Identify which cell holds the provided text, then report its [X, Y] central coordinate. 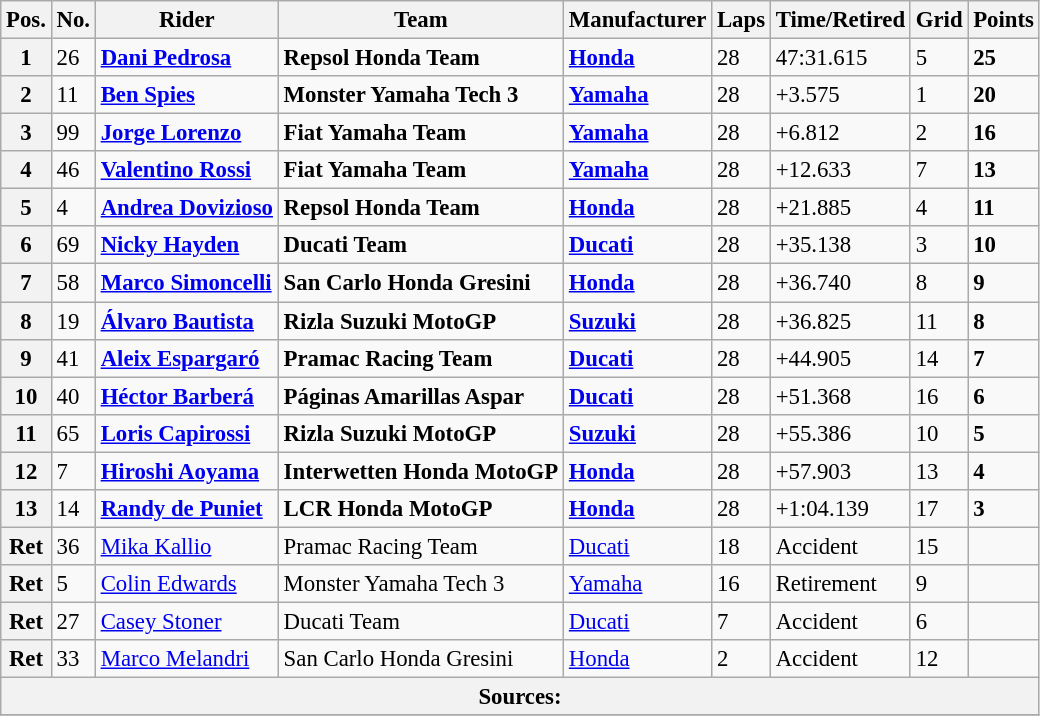
25 [1004, 58]
Nicky Hayden [186, 245]
20 [1004, 95]
+1:04.139 [840, 509]
Colin Edwards [186, 584]
Rider [186, 20]
Laps [742, 20]
27 [73, 621]
+51.368 [840, 396]
+36.825 [840, 321]
Loris Capirossi [186, 433]
47:31.615 [840, 58]
99 [73, 133]
Sources: [520, 697]
Randy de Puniet [186, 509]
19 [73, 321]
Hiroshi Aoyama [186, 471]
+57.903 [840, 471]
Páginas Amarillas Aspar [420, 396]
+3.575 [840, 95]
Álvaro Bautista [186, 321]
+6.812 [840, 133]
+36.740 [840, 283]
Marco Melandri [186, 659]
No. [73, 20]
Points [1004, 20]
17 [938, 509]
Valentino Rossi [186, 170]
LCR Honda MotoGP [420, 509]
+35.138 [840, 245]
41 [73, 358]
18 [742, 546]
26 [73, 58]
+55.386 [840, 433]
69 [73, 245]
Time/Retired [840, 20]
Andrea Dovizioso [186, 208]
+12.633 [840, 170]
Mika Kallio [186, 546]
33 [73, 659]
Pos. [26, 20]
40 [73, 396]
Marco Simoncelli [186, 283]
Interwetten Honda MotoGP [420, 471]
Dani Pedrosa [186, 58]
58 [73, 283]
65 [73, 433]
Héctor Barberá [186, 396]
Team [420, 20]
36 [73, 546]
Ben Spies [186, 95]
Aleix Espargaró [186, 358]
15 [938, 546]
+21.885 [840, 208]
Casey Stoner [186, 621]
Jorge Lorenzo [186, 133]
+44.905 [840, 358]
Grid [938, 20]
Retirement [840, 584]
46 [73, 170]
Manufacturer [638, 20]
